Return the (X, Y) coordinate for the center point of the cell that contains the specified text.  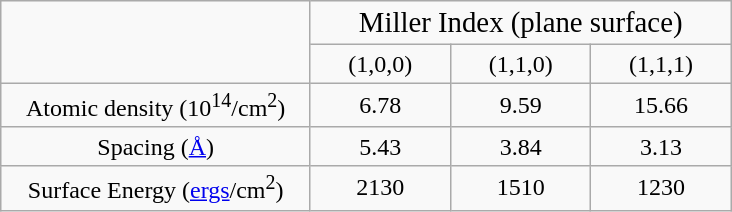
1230 (661, 188)
Miller Index (plane surface) (520, 23)
(1,1,1) (661, 64)
Surface Energy (ergs/cm2) (156, 188)
5.43 (380, 146)
6.78 (380, 106)
(1,1,0) (520, 64)
Atomic density (1014/cm2) (156, 106)
15.66 (661, 106)
3.84 (520, 146)
1510 (520, 188)
3.13 (661, 146)
Spacing (Å) (156, 146)
(1,0,0) (380, 64)
2130 (380, 188)
9.59 (520, 106)
